Scan for the cell matching the given text and deliver its [X, Y] coordinate at center. 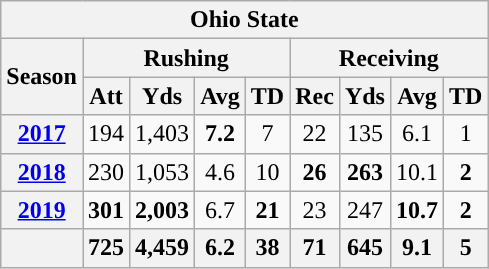
5 [466, 248]
23 [315, 210]
6.2 [220, 248]
1,403 [162, 134]
6.1 [416, 134]
22 [315, 134]
247 [364, 210]
725 [106, 248]
194 [106, 134]
2,003 [162, 210]
645 [364, 248]
6.7 [220, 210]
Rushing [186, 58]
135 [364, 134]
301 [106, 210]
38 [267, 248]
2019 [42, 210]
9.1 [416, 248]
2018 [42, 172]
4,459 [162, 248]
Receiving [389, 58]
263 [364, 172]
71 [315, 248]
26 [315, 172]
Att [106, 96]
Rec [315, 96]
Season [42, 77]
Ohio State [244, 20]
7 [267, 134]
10.7 [416, 210]
1,053 [162, 172]
10 [267, 172]
1 [466, 134]
230 [106, 172]
4.6 [220, 172]
2017 [42, 134]
21 [267, 210]
10.1 [416, 172]
7.2 [220, 134]
